Determine the (x, y) coordinate at the center of the cell enclosing the given text.  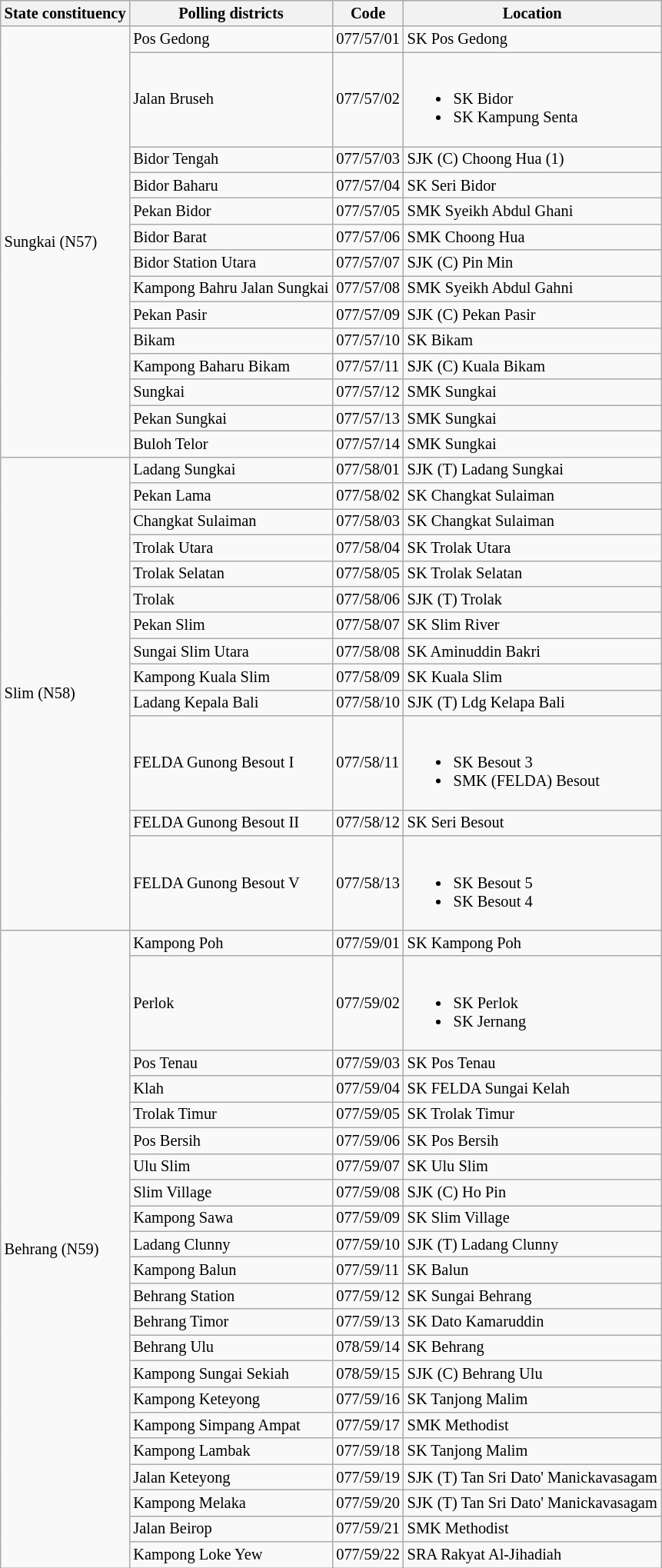
077/58/07 (368, 625)
Bidor Barat (231, 237)
SJK (T) Ladang Sungkai (532, 470)
SJK (T) Ladang Clunny (532, 1244)
077/59/22 (368, 1555)
SK Dato Kamaruddin (532, 1322)
SJK (C) Kuala Bikam (532, 366)
Pekan Sungkai (231, 418)
Trolak (231, 599)
077/57/07 (368, 263)
Bidor Baharu (231, 185)
SK Besout 3SMK (FELDA) Besout (532, 763)
Kampong Simpang Ampat (231, 1425)
SK Sungai Behrang (532, 1296)
SK Trolak Utara (532, 548)
077/57/03 (368, 159)
Trolak Selatan (231, 574)
Changkat Sulaiman (231, 521)
077/57/06 (368, 237)
Kampong Kuala Slim (231, 677)
077/57/02 (368, 99)
SK Seri Besout (532, 823)
Ladang Sungkai (231, 470)
SJK (C) Pekan Pasir (532, 315)
077/59/13 (368, 1322)
077/57/08 (368, 288)
SRA Rakyat Al-Jihadiah (532, 1555)
077/58/13 (368, 883)
SK Pos Bersih (532, 1140)
077/58/10 (368, 703)
Pos Tenau (231, 1063)
078/59/14 (368, 1347)
Kampong Keteyong (231, 1400)
SK Behrang (532, 1347)
077/59/17 (368, 1425)
SK BidorSK Kampung Senta (532, 99)
077/58/04 (368, 548)
SK Trolak Selatan (532, 574)
Kampong Bahru Jalan Sungkai (231, 288)
Perlok (231, 1003)
077/59/06 (368, 1140)
FELDA Gunong Besout V (231, 883)
SJK (C) Ho Pin (532, 1192)
Behrang (N59) (65, 1249)
Behrang Timor (231, 1322)
Sungai Slim Utara (231, 651)
077/58/06 (368, 599)
SK Pos Tenau (532, 1063)
Bikam (231, 341)
077/57/11 (368, 366)
077/58/02 (368, 496)
Slim Village (231, 1192)
Kampong Loke Yew (231, 1555)
SK PerlokSK Jernang (532, 1003)
Pekan Bidor (231, 211)
Kampong Melaka (231, 1503)
State constituency (65, 13)
SMK Choong Hua (532, 237)
077/58/11 (368, 763)
Ulu Slim (231, 1167)
SK Besout 5SK Besout 4 (532, 883)
SK Slim River (532, 625)
Slim (N58) (65, 694)
Ladang Kepala Bali (231, 703)
Kampong Sungai Sekiah (231, 1373)
SK Trolak Timur (532, 1114)
Behrang Ulu (231, 1347)
FELDA Gunong Besout I (231, 763)
077/59/19 (368, 1477)
077/59/18 (368, 1451)
077/58/08 (368, 651)
077/57/01 (368, 39)
SMK Syeikh Abdul Gahni (532, 288)
077/59/07 (368, 1167)
077/57/04 (368, 185)
Behrang Station (231, 1296)
077/59/01 (368, 943)
SK Kuala Slim (532, 677)
FELDA Gunong Besout II (231, 823)
Bidor Tengah (231, 159)
Jalan Beirop (231, 1529)
077/59/11 (368, 1270)
Klah (231, 1089)
SK Aminuddin Bakri (532, 651)
077/57/13 (368, 418)
077/59/04 (368, 1089)
Kampong Baharu Bikam (231, 366)
Pekan Pasir (231, 315)
077/59/16 (368, 1400)
SK Ulu Slim (532, 1167)
077/57/05 (368, 211)
SK Pos Gedong (532, 39)
SK Kampong Poh (532, 943)
Buloh Telor (231, 444)
Pos Gedong (231, 39)
SK Balun (532, 1270)
077/58/12 (368, 823)
077/57/09 (368, 315)
077/59/03 (368, 1063)
Polling districts (231, 13)
Kampong Sawa (231, 1218)
077/59/12 (368, 1296)
078/59/15 (368, 1373)
077/58/01 (368, 470)
Trolak Utara (231, 548)
Sungkai (N57) (65, 241)
SJK (T) Ldg Kelapa Bali (532, 703)
Pekan Slim (231, 625)
SJK (C) Choong Hua (1) (532, 159)
Location (532, 13)
077/58/09 (368, 677)
SJK (T) Trolak (532, 599)
Ladang Clunny (231, 1244)
Pos Bersih (231, 1140)
077/57/10 (368, 341)
077/58/03 (368, 521)
SK Seri Bidor (532, 185)
Trolak Timur (231, 1114)
077/59/02 (368, 1003)
SK FELDA Sungai Kelah (532, 1089)
Bidor Station Utara (231, 263)
Jalan Bruseh (231, 99)
SJK (C) Pin Min (532, 263)
077/59/10 (368, 1244)
SMK Syeikh Abdul Ghani (532, 211)
Code (368, 13)
Kampong Poh (231, 943)
SK Bikam (532, 341)
077/57/12 (368, 392)
077/59/05 (368, 1114)
Jalan Keteyong (231, 1477)
077/58/05 (368, 574)
Kampong Balun (231, 1270)
077/57/14 (368, 444)
077/59/09 (368, 1218)
Kampong Lambak (231, 1451)
077/59/20 (368, 1503)
SK Slim Village (532, 1218)
Sungkai (231, 392)
SJK (C) Behrang Ulu (532, 1373)
077/59/21 (368, 1529)
077/59/08 (368, 1192)
Pekan Lama (231, 496)
